Locate the cell with the specified text and output its [X, Y] center coordinate. 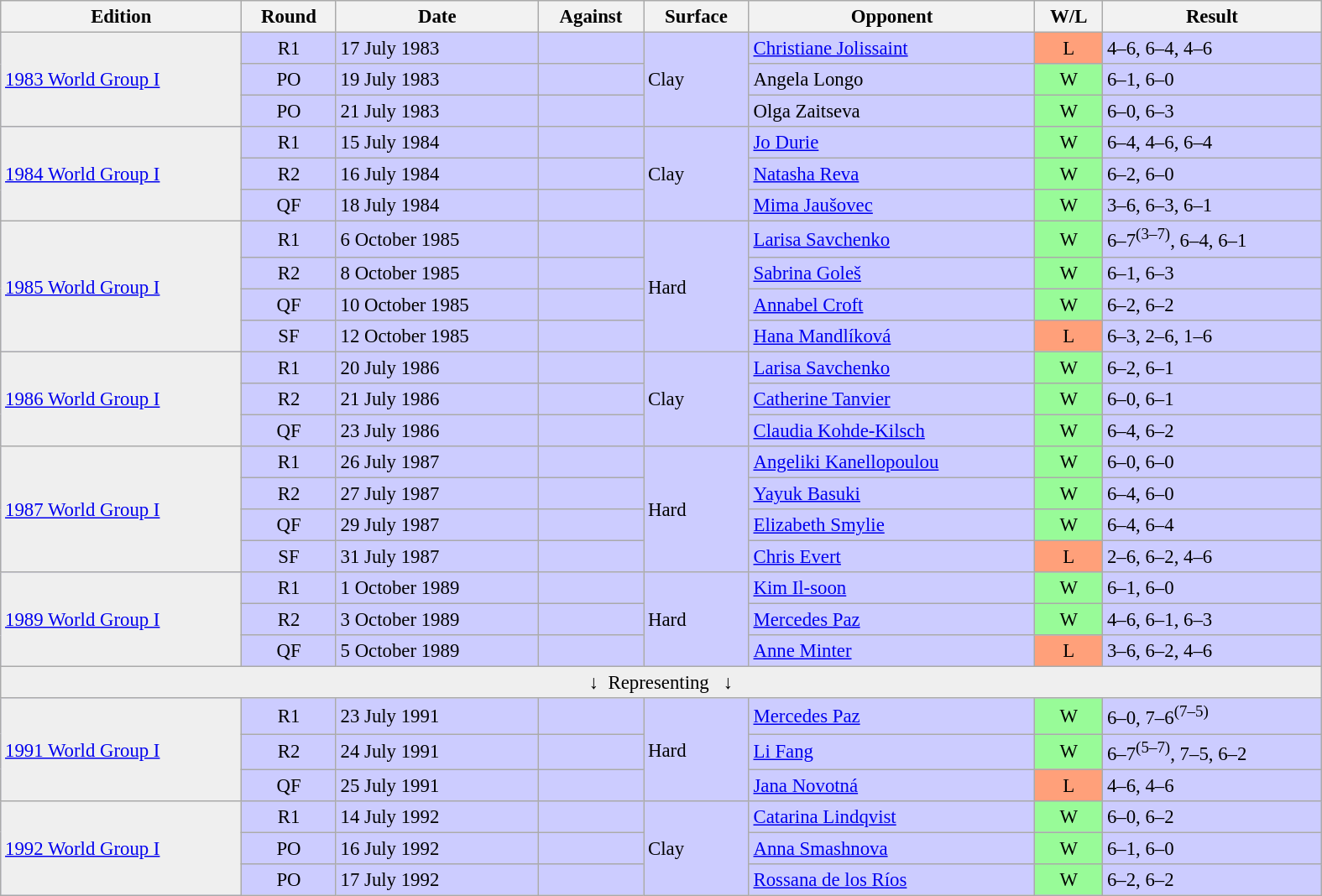
6–0, 7–6(7–5) [1212, 716]
17 July 1983 [436, 49]
Kim Il-soon [891, 588]
Mima Jaušovec [891, 206]
15 July 1984 [436, 143]
Angeliki Kanellopoulou [891, 462]
Rossana de los Ríos [891, 880]
Date [436, 17]
Hana Mandlíková [891, 336]
6–3, 2–6, 1–6 [1212, 336]
W/L [1069, 17]
Surface [697, 17]
1986 World Group I [121, 399]
17 July 1992 [436, 880]
19 July 1983 [436, 80]
1987 World Group I [121, 509]
5 October 1989 [436, 651]
18 July 1984 [436, 206]
Chris Evert [891, 557]
6–7(5–7), 7–5, 6–2 [1212, 752]
Elizabeth Smylie [891, 525]
1991 World Group I [121, 750]
Anne Minter [891, 651]
Catarina Lindqvist [891, 817]
24 July 1991 [436, 752]
Olga Zaitseva [891, 112]
Edition [121, 17]
25 July 1991 [436, 785]
6–0, 6–3 [1212, 112]
Claudia Kohde-Kilsch [891, 430]
6–4, 6–2 [1212, 430]
2–6, 6–2, 4–6 [1212, 557]
23 July 1991 [436, 716]
20 July 1986 [436, 367]
16 July 1992 [436, 848]
Jana Novotná [891, 785]
4–6, 4–6 [1212, 785]
6–7(3–7), 6–4, 6–1 [1212, 239]
3–6, 6–2, 4–6 [1212, 651]
Result [1212, 17]
1983 World Group I [121, 81]
Against [591, 17]
27 July 1987 [436, 493]
8 October 1985 [436, 273]
Round [289, 17]
6–4, 4–6, 6–4 [1212, 143]
21 July 1986 [436, 399]
Angela Longo [891, 80]
21 July 1983 [436, 112]
Sabrina Goleš [891, 273]
1984 World Group I [121, 175]
1992 World Group I [121, 849]
29 July 1987 [436, 525]
26 July 1987 [436, 462]
14 July 1992 [436, 817]
6–2, 6–1 [1212, 367]
10 October 1985 [436, 305]
6–0, 6–1 [1212, 399]
6–0, 6–0 [1212, 462]
Anna Smashnova [891, 848]
Yayuk Basuki [891, 493]
1985 World Group I [121, 287]
31 July 1987 [436, 557]
12 October 1985 [436, 336]
Christiane Jolissaint [891, 49]
Li Fang [891, 752]
1 October 1989 [436, 588]
6–4, 6–0 [1212, 493]
↓ Representing ↓ [661, 683]
Catherine Tanvier [891, 399]
4–6, 6–1, 6–3 [1212, 620]
4–6, 6–4, 4–6 [1212, 49]
6–0, 6–2 [1212, 817]
23 July 1986 [436, 430]
16 July 1984 [436, 175]
6–2, 6–0 [1212, 175]
Natasha Reva [891, 175]
Jo Durie [891, 143]
6 October 1985 [436, 239]
3 October 1989 [436, 620]
3–6, 6–3, 6–1 [1212, 206]
1989 World Group I [121, 619]
6–1, 6–3 [1212, 273]
6–4, 6–4 [1212, 525]
Annabel Croft [891, 305]
Opponent [891, 17]
